Provide the [X, Y] coordinate of the cell's center where the given text is located.  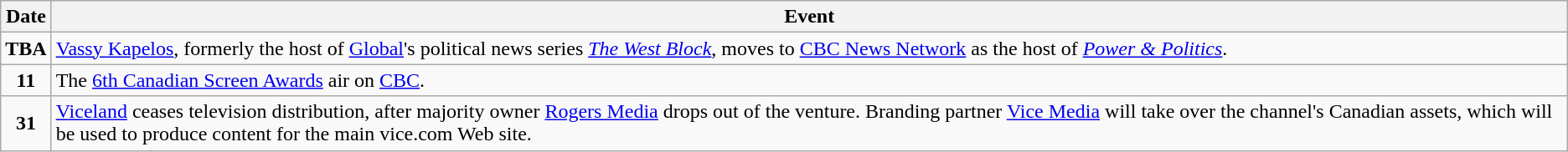
The 6th Canadian Screen Awards air on CBC. [809, 80]
TBA [26, 48]
31 [26, 124]
Event [809, 17]
Vassy Kapelos, formerly the host of Global's political news series The West Block, moves to CBC News Network as the host of Power & Politics. [809, 48]
Date [26, 17]
11 [26, 80]
